Pinpoint the cell where the given text exists, returning its (X, Y) midpoint coordinate. 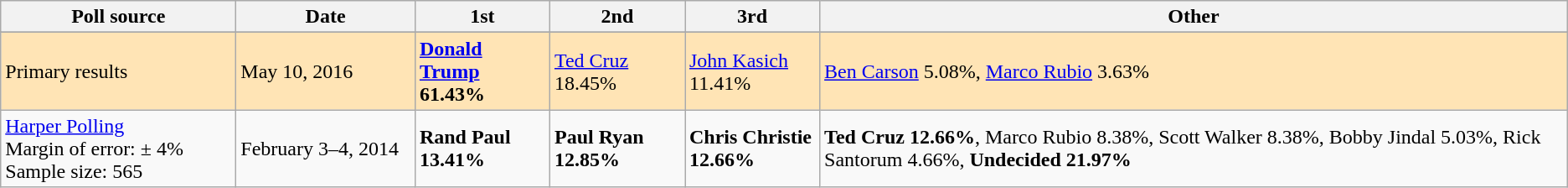
John Kasich11.41% (752, 71)
Ben Carson 5.08%, Marco Rubio 3.63% (1194, 71)
1st (482, 17)
Donald Trump61.43% (482, 71)
Ted Cruz 12.66%, Marco Rubio 8.38%, Scott Walker 8.38%, Bobby Jindal 5.03%, Rick Santorum 4.66%, Undecided 21.97% (1194, 149)
February 3–4, 2014 (326, 149)
3rd (752, 17)
2nd (616, 17)
Date (326, 17)
Chris Christie12.66% (752, 149)
May 10, 2016 (326, 71)
Primary results (119, 71)
Other (1194, 17)
Harper PollingMargin of error: ± 4% Sample size: 565 (119, 149)
Poll source (119, 17)
Rand Paul13.41% (482, 149)
Paul Ryan12.85% (616, 149)
Ted Cruz18.45% (616, 71)
